Search for the cell housing the specified text and yield its [X, Y] center coordinate. 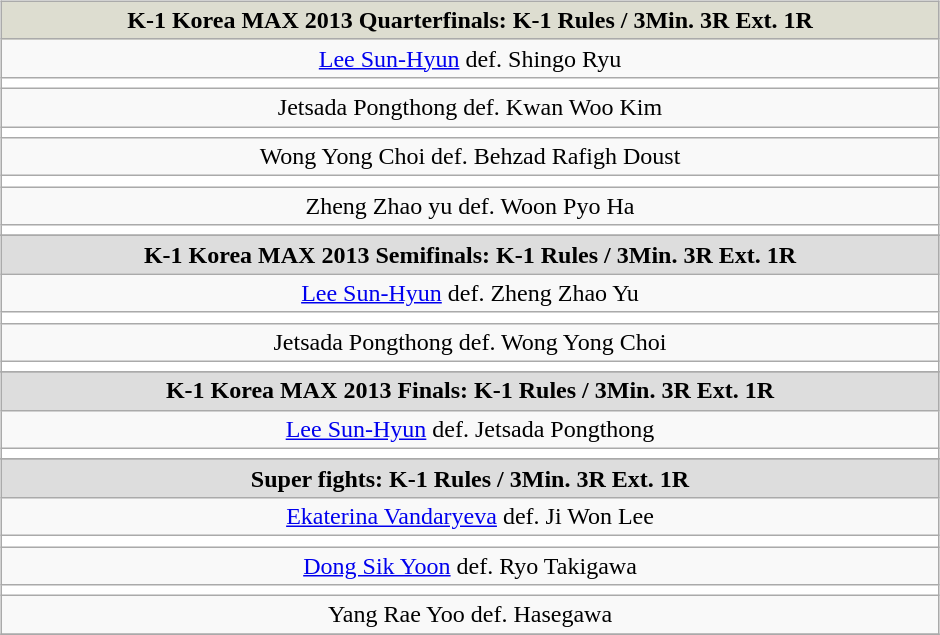
Super fights: K-1 Rules / 3Min. 3R Ext. 1R [470, 478]
Jetsada Pongthong def. Wong Yong Choi [470, 342]
Lee Sun-Hyun def. Zheng Zhao Yu [470, 293]
K-1 Korea MAX 2013 Quarterfinals: K-1 Rules / 3Min. 3R Ext. 1R [470, 20]
K-1 Korea MAX 2013 Semifinals: K-1 Rules / 3Min. 3R Ext. 1R [470, 255]
Yang Rae Yoo def. Hasegawa [470, 615]
Wong Yong Choi def. Behzad Rafigh Doust [470, 157]
Jetsada Pongthong def. Kwan Woo Kim [470, 107]
Ekaterina Vandaryeva def. Ji Won Lee [470, 516]
Lee Sun-Hyun def. Shingo Ryu [470, 58]
Zheng Zhao yu def. Woon Pyo Ha [470, 206]
K-1 Korea MAX 2013 Finals: K-1 Rules / 3Min. 3R Ext. 1R [470, 391]
Dong Sik Yoon def. Ryo Takigawa [470, 565]
Lee Sun-Hyun def. Jetsada Pongthong [470, 429]
